For the text-containing cell, return its midpoint in (x, y) coordinate format. 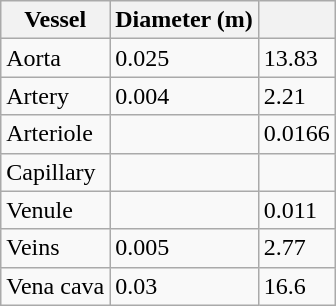
2.77 (296, 248)
0.005 (184, 248)
Aorta (56, 58)
Vena cava (56, 286)
Arteriole (56, 134)
0.025 (184, 58)
2.21 (296, 96)
16.6 (296, 286)
Vessel (56, 20)
Capillary (56, 172)
13.83 (296, 58)
Diameter (m) (184, 20)
Veins (56, 248)
0.004 (184, 96)
0.011 (296, 210)
0.0166 (296, 134)
Venule (56, 210)
0.03 (184, 286)
Artery (56, 96)
